Find where the given text appears and provide that cell's center as (X, Y) coordinate. 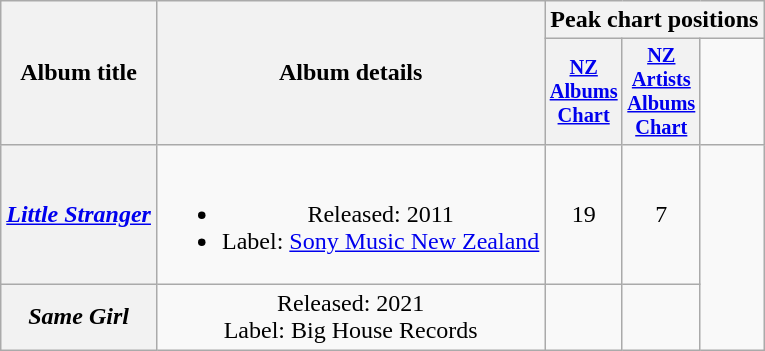
Album title (79, 73)
NZ Albums Chart (584, 92)
Released: 2011Label: Sony Music New Zealand (350, 214)
Same Girl (79, 318)
19 (584, 214)
Little Stranger (79, 214)
Released: 2021Label: Big House Records (350, 318)
Peak chart positions (654, 20)
NZ Artists Albums Chart (661, 92)
7 (661, 214)
Album details (350, 73)
